For the text-containing cell, return its midpoint in (x, y) coordinate format. 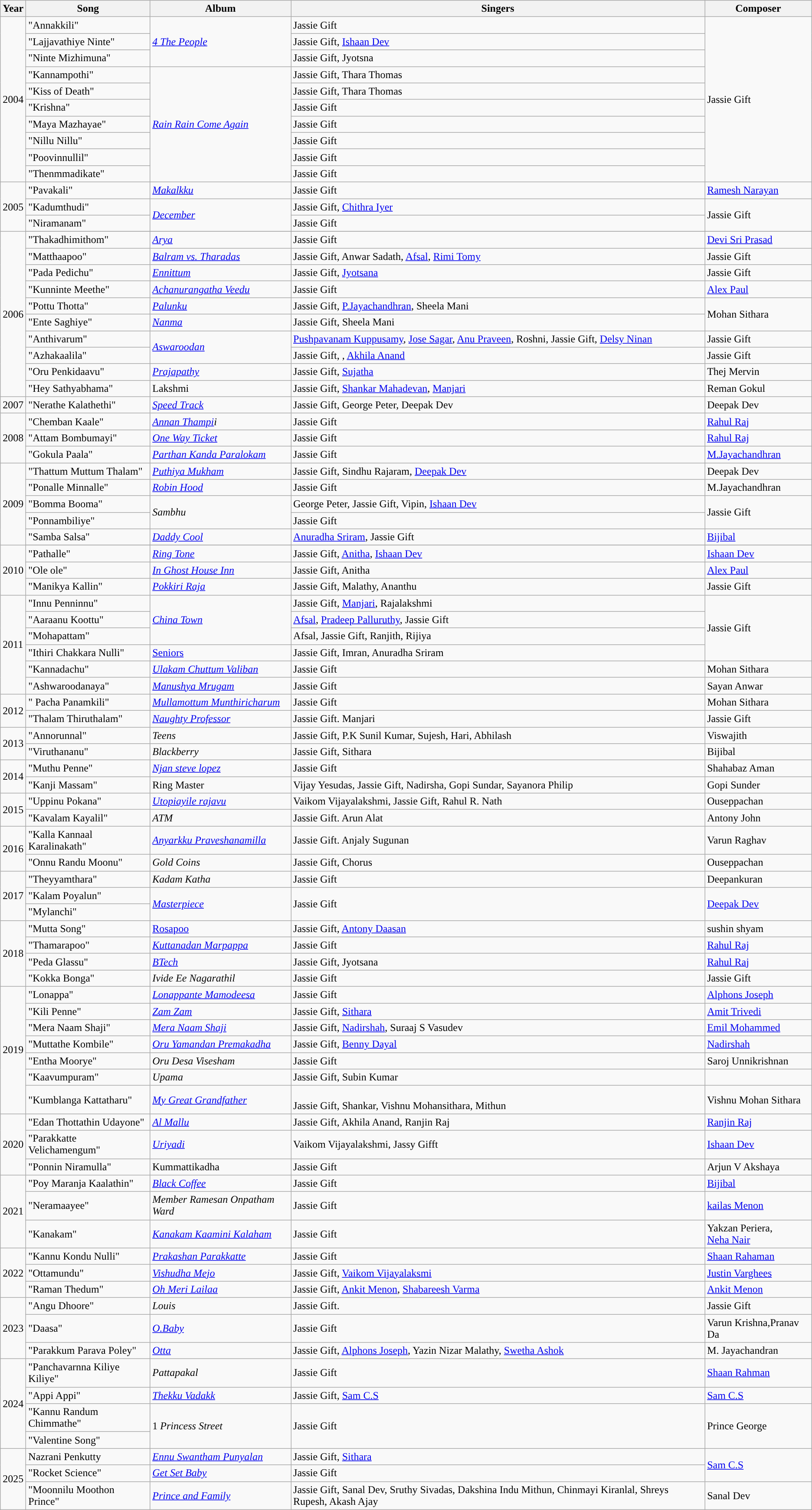
Rosapoo (220, 929)
"Edan Thottathin Udayone" (88, 1122)
"Peda Glassu" (88, 962)
Jassie Gift, Sindhu Rajaram, Deepak Dev (498, 471)
"Theyyamthara" (88, 879)
Jassie Gift, Sujatha (498, 372)
"Ottamundu" (88, 1273)
Pokkiri Raja (220, 587)
1 Princess Street (220, 1426)
Balram vs. Tharadas (220, 256)
Jassie Gift, Sheela Mani (498, 322)
Sambhu (220, 512)
"Mutta Song" (88, 929)
Jassie Gift, Antony Daasan (498, 929)
M. Jayachandran (758, 1351)
Manushya Mrugam (220, 686)
"Samba Salsa" (88, 537)
"Nerathe Kalathethi" (88, 405)
"Muttathe Kombile" (88, 1044)
China Town (220, 620)
"Mera Naam Shaji" (88, 1028)
2025 (13, 1479)
Ulakam Chuttum Valiban (220, 669)
"Lajjavathiye Ninte" (88, 42)
Jassie Gift, Nadirshah, Suraaj S Vasudev (498, 1028)
Jassie Gift, Alphons Joseph, Yazin Nizar Malathy, Swetha Ashok (498, 1351)
Jassie Gift. (498, 1306)
Oh Meri Lailaa (220, 1289)
Vishnu Mohan Sithara (758, 1100)
Saroj Unnikrishnan (758, 1061)
"Gokula Paala" (88, 454)
2008 (13, 438)
Kummattikadha (220, 1167)
Otta (220, 1351)
"Hey Sathyabhama" (88, 388)
Sanal Dev (758, 1495)
"Kanakam" (88, 1234)
"Moonnilu Moothon Prince" (88, 1495)
"Daasa" (88, 1328)
Anyarkku Praveshanamilla (220, 840)
Mullamottum Munthiricharum (220, 702)
"Kaavumpuram" (88, 1077)
Jassie Gift, Sanal Dev, Sruthy Sivadas, Dakshina Indu Mithun, Chinmayi Kiranlal, Shreys Rupesh, Akash Ajay (498, 1495)
Prince and Family (220, 1495)
2015 (13, 810)
"Kalla Kannaal Karalinakath" (88, 840)
"Annakkili" (88, 25)
Amit Trivedi (758, 1011)
Jassie Gift, , Akhila Anand (498, 355)
Emil Mohammed (758, 1028)
Afsal, Pradeep Palluruthy, Jassie Gift (498, 620)
Gold Coins (220, 863)
Jassie Gift, Malathy, Ananthu (498, 587)
"Kannadachu" (88, 669)
"Nillu Nillu" (88, 141)
"Niramanam" (88, 223)
In Ghost House Inn (220, 570)
Uriyadi (220, 1145)
Kanakam Kaamini Kalaham (220, 1234)
Prince George (758, 1426)
Nanma (220, 322)
2018 (13, 953)
"Kadumthudi" (88, 207)
"Bomma Booma" (88, 504)
"Ithiri Chakkara Nulli" (88, 653)
Devi Sri Prasad (758, 240)
"Ente Saghiye" (88, 322)
Annan Thampii (220, 421)
Song (88, 9)
"Thattum Muttum Thalam" (88, 471)
Blackberry (220, 752)
kailas Menon (758, 1205)
Zam Zam (220, 1011)
"Raman Thedum" (88, 1289)
2023 (13, 1328)
Ramesh Narayan (758, 190)
"Parakkum Parava Poley" (88, 1351)
"Appi Appi" (88, 1395)
"Muthu Penne" (88, 768)
Get Set Baby (220, 1473)
Jassie Gift, Shankar, Vishnu Mohansithara, Mithun (498, 1100)
Anuradha Sriram, Jassie Gift (498, 537)
"Chemban Kaale" (88, 421)
"Kokka Bonga" (88, 978)
Kuttanadan Marpappa (220, 945)
Jassie Gift, Ishaan Dev (498, 42)
Shahabaz Aman (758, 768)
2013 (13, 744)
Jassie Gift, Shankar Mahadevan, Manjari (498, 388)
Nazrani Penkutty (88, 1457)
Masterpiece (220, 904)
Jassie Gift, Imran, Anuradha Sriram (498, 653)
2020 (13, 1145)
2007 (13, 405)
Album (220, 9)
Jassie Gift, Benny Dayal (498, 1044)
"Kanji Massam" (88, 785)
Jassie Gift, Chithra Iyer (498, 207)
2011 (13, 644)
Afsal, Jassie Gift, Ranjith, Rijiya (498, 636)
"Pathalle" (88, 554)
Yakzan Periera,Neha Nair (758, 1234)
Jassie Gift, Akhila Anand, Ranjin Raj (498, 1122)
"Oru Penkidaavu" (88, 372)
"Maya Mazhayae" (88, 124)
"Annorunnal" (88, 735)
2014 (13, 777)
Mera Naam Shaji (220, 1028)
"Lonappa" (88, 995)
Jassie Gift, George Peter, Deepak Dev (498, 405)
"Poy Maranja Kaalathin" (88, 1183)
"Kiss of Death" (88, 91)
Louis (220, 1306)
"Aaraanu Koottu" (88, 620)
Jassie Gift, Vaikom Vijayalaksmi (498, 1273)
"Kavalam Kayalil" (88, 818)
2012 (13, 710)
Utopiayile rajavu (220, 801)
Sayan Anwar (758, 686)
Lakshmi (220, 388)
Palunku (220, 306)
Jassie Gift, Sam C.S (498, 1395)
Jassie Gift, Chorus (498, 863)
Arjun V Akshaya (758, 1167)
"Pavakali" (88, 190)
Jassie Gift, Ankit Menon, Shabareesh Varma (498, 1289)
"Entha Moorye" (88, 1061)
Ennu Swantham Punyalan (220, 1457)
Jassie Gift, Anitha (498, 570)
Shaan Rahaman (758, 1256)
"Panchavarnna Kiliye Kiliye" (88, 1373)
"Thalam Thiruthalam" (88, 719)
2022 (13, 1273)
Deepankuran (758, 879)
Varun Krishna,Pranav Da (758, 1328)
Seniors (220, 653)
"Kumblanga Kattatharu" (88, 1100)
O.Baby (220, 1328)
2024 (13, 1404)
2006 (13, 314)
Oru Yamandan Premakadha (220, 1044)
Parthan Kanda Paralokam (220, 454)
ATM (220, 818)
Achanurangatha Veedu (220, 289)
Composer (758, 9)
"Thakadhimithom" (88, 240)
2005 (13, 207)
2016 (13, 849)
"Rocket Science" (88, 1473)
Rain Rain Come Again (220, 124)
Singers (498, 9)
"Viruthananu" (88, 752)
Speed Track (220, 405)
Nadirshah (758, 1044)
Kadam Katha (220, 879)
Antony John (758, 818)
Njan steve lopez (220, 768)
Thekku Vadakk (220, 1395)
Vishudha Mejo (220, 1273)
One Way Ticket (220, 438)
"Ponalle Minnalle" (88, 488)
"Attam Bombumayi" (88, 438)
Vaikom Vijayalakshmi, Jassie Gift, Rahul R. Nath (498, 801)
Jassie Gift, Subin Kumar (498, 1077)
Year (13, 9)
Gopi Sunder (758, 785)
2009 (13, 504)
"Matthaapoo" (88, 256)
Arya (220, 240)
sushin shyam (758, 929)
2017 (13, 896)
Prajapathy (220, 372)
"Neramaayee" (88, 1205)
Jassie Gift. Anjaly Sugunan (498, 840)
Robin Hood (220, 488)
Ring Master (220, 785)
"Thamarapoo" (88, 945)
My Great Grandfather (220, 1100)
Jassie Gift. Arun Alat (498, 818)
Jassie Gift, Jyotsna (498, 58)
Al Mallu (220, 1122)
Alphons Joseph (758, 995)
"Ole ole" (88, 570)
Teens (220, 735)
Jassie Gift, P.K Sunil Kumar, Sujesh, Hari, Abhilash (498, 735)
"Pada Pedichu" (88, 273)
"Mohapattam" (88, 636)
Jassie Gift, P.Jayachandhran, Sheela Mani (498, 306)
Ivide Ee Nagarathil (220, 978)
"Mylanchi" (88, 912)
2010 (13, 570)
Justin Varghees (758, 1273)
Aswaroodan (220, 347)
"Ponnin Niramulla" (88, 1167)
"Ashwaroodanaya" (88, 686)
"Kannu Kondu Nulli" (88, 1256)
Vijay Yesudas, Jassie Gift, Nadirsha, Gopi Sundar, Sayanora Philip (498, 785)
Vaikom Vijayalakshmi, Jassy Gifft (498, 1145)
Pattapakal (220, 1373)
Daddy Cool (220, 537)
"Anthivarum" (88, 339)
Jassie Gift, Anitha, Ishaan Dev (498, 554)
4 The People (220, 42)
"Parakkatte Velichamengum" (88, 1145)
Makalkku (220, 190)
Jassie Gift, Anwar Sadath, Afsal, Rimi Tomy (498, 256)
"Innu Penninnu" (88, 603)
Varun Raghav (758, 840)
Shaan Rahman (758, 1373)
"Kannampothi" (88, 75)
"Poovinnullil" (88, 157)
"Ponnambiliye" (88, 521)
"Kunninte Meethe" (88, 289)
2004 (13, 100)
"Uppinu Pokana" (88, 801)
Lonappante Mamodeesa (220, 995)
December (220, 215)
Oru Desa Visesham (220, 1061)
"Kili Penne" (88, 1011)
"Valentine Song" (88, 1440)
Naughty Professor (220, 719)
Reman Gokul (758, 388)
"Ninte Mizhimuna" (88, 58)
2019 (13, 1050)
"Angu Dhoore" (88, 1306)
Ankit Menon (758, 1289)
BTech (220, 962)
"Kalam Poyalun" (88, 896)
"Krishna" (88, 108)
Member Ramesan Onpatham Ward (220, 1205)
Upama (220, 1077)
Pushpavanam Kuppusamy, Jose Sagar, Anu Praveen, Roshni, Jassie Gift, Delsy Ninan (498, 339)
Ennittum (220, 273)
"Kannu Randum Chimmathe" (88, 1418)
Jassie Gift, Manjari, Rajalakshmi (498, 603)
Jassie Gift. Manjari (498, 719)
Viswajith (758, 735)
George Peter, Jassie Gift, Vipin, Ishaan Dev (498, 504)
"Onnu Randu Moonu" (88, 863)
" Pacha Panamkili" (88, 702)
"Azhakaalila" (88, 355)
Ring Tone (220, 554)
Black Coffee (220, 1183)
Puthiya Mukham (220, 471)
Ranjin Raj (758, 1122)
Prakashan Parakkatte (220, 1256)
"Pottu Thotta" (88, 306)
"Manikya Kallin" (88, 587)
Thej Mervin (758, 372)
"Thenmmadikate" (88, 174)
2021 (13, 1211)
